Locate the cell with the specified text and output its [X, Y] center coordinate. 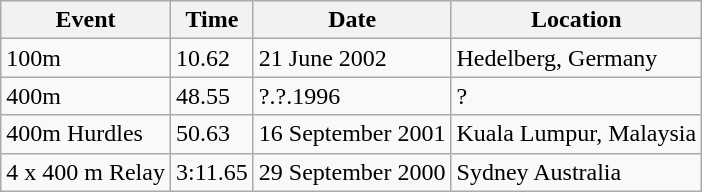
Date [352, 20]
4 x 400 m Relay [86, 172]
50.63 [212, 134]
? [576, 96]
Event [86, 20]
Sydney Australia [576, 172]
?.?.1996 [352, 96]
400m Hurdles [86, 134]
Location [576, 20]
3:11.65 [212, 172]
21 June 2002 [352, 58]
100m [86, 58]
Kuala Lumpur, Malaysia [576, 134]
Hedelberg, Germany [576, 58]
29 September 2000 [352, 172]
400m [86, 96]
16 September 2001 [352, 134]
10.62 [212, 58]
Time [212, 20]
48.55 [212, 96]
